Detect which cell encompasses the target text, then output its [x, y] center coordinate. 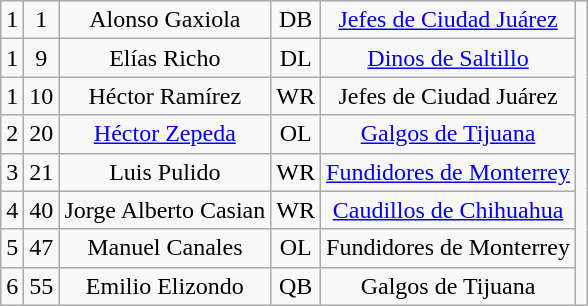
QB [296, 286]
Dinos de Saltillo [448, 58]
20 [42, 134]
DB [296, 20]
Elías Richo [165, 58]
Héctor Ramírez [165, 96]
10 [42, 96]
47 [42, 248]
Emilio Elizondo [165, 286]
Héctor Zepeda [165, 134]
Caudillos de Chihuahua [448, 210]
6 [12, 286]
40 [42, 210]
2 [12, 134]
4 [12, 210]
Alonso Gaxiola [165, 20]
9 [42, 58]
Jorge Alberto Casian [165, 210]
3 [12, 172]
21 [42, 172]
Manuel Canales [165, 248]
Luis Pulido [165, 172]
55 [42, 286]
5 [12, 248]
DL [296, 58]
